Capture the cell that displays the provided text and extract its [X, Y] central coordinate. 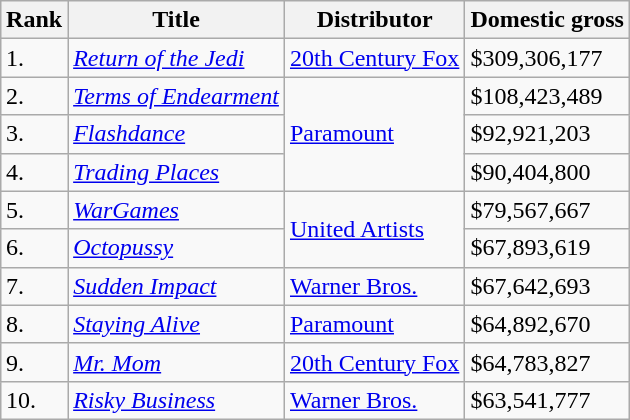
1. [34, 58]
$79,567,667 [548, 210]
Return of the Jedi [176, 58]
Title [176, 20]
Terms of Endearment [176, 96]
Mr. Mom [176, 362]
$67,893,619 [548, 248]
5. [34, 210]
Sudden Impact [176, 286]
4. [34, 172]
10. [34, 400]
$108,423,489 [548, 96]
6. [34, 248]
$309,306,177 [548, 58]
$64,892,670 [548, 324]
Domestic gross [548, 20]
Flashdance [176, 134]
7. [34, 286]
$92,921,203 [548, 134]
Rank [34, 20]
$63,541,777 [548, 400]
Risky Business [176, 400]
2. [34, 96]
Distributor [374, 20]
$67,642,693 [548, 286]
Octopussy [176, 248]
United Artists [374, 229]
Trading Places [176, 172]
Staying Alive [176, 324]
$90,404,800 [548, 172]
8. [34, 324]
9. [34, 362]
WarGames [176, 210]
$64,783,827 [548, 362]
3. [34, 134]
